Output the (x, y) coordinate of the center of the cell containing the given text.  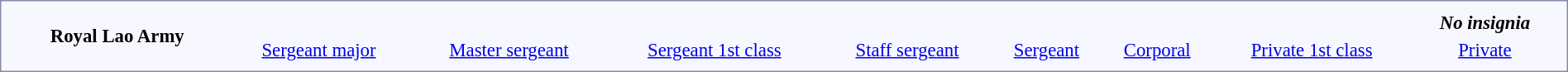
Private 1st class (1312, 50)
Sergeant (1047, 50)
Master sergeant (509, 50)
Sergeant major (319, 50)
Staff sergeant (906, 50)
Sergeant 1st class (715, 50)
No insignia (1485, 22)
Private (1485, 50)
Corporal (1157, 50)
Royal Lao Army (117, 36)
